Scan for the cell matching the given text and deliver its [x, y] coordinate at center. 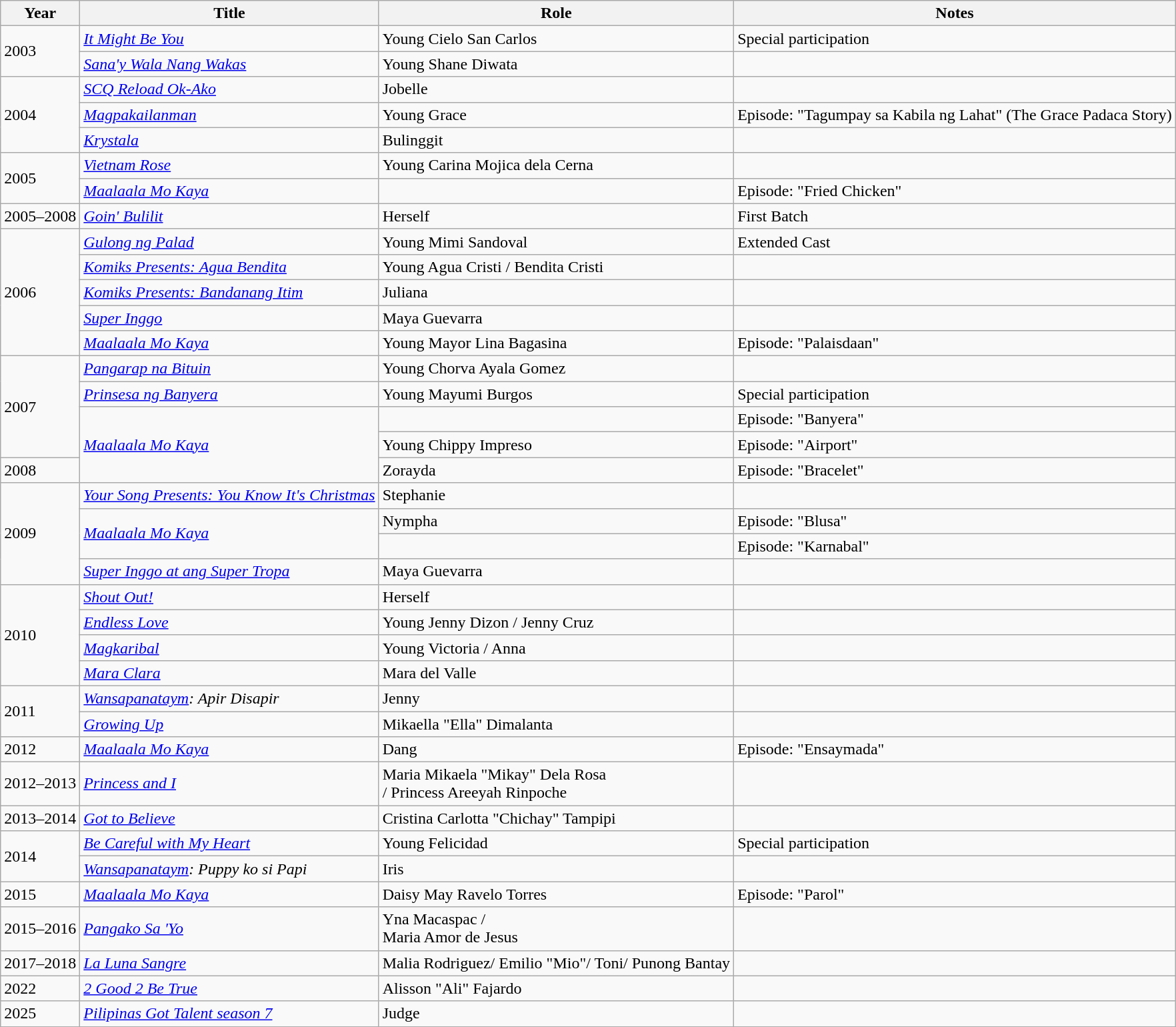
Yna Macaspac / Maria Amor de Jesus [556, 928]
Princess and I [229, 784]
Daisy May Ravelo Torres [556, 894]
Jenny [556, 698]
Mara del Valle [556, 673]
Young Chorva Ayala Gomez [556, 369]
Episode: "Parol" [955, 894]
2012 [40, 750]
2010 [40, 635]
La Luna Sangre [229, 963]
Iris [556, 869]
Episode: "Airport" [955, 445]
Be Careful with My Heart [229, 844]
Episode: "Banyera" [955, 419]
Pilipinas Got Talent season 7 [229, 1014]
Jobelle [556, 89]
Komiks Presents: Agua Bendita [229, 267]
First Batch [955, 216]
Young Jenny Dizon / Jenny Cruz [556, 622]
Young Mimi Sandoval [556, 241]
2011 [40, 711]
Year [40, 13]
Pangako Sa 'Yo [229, 928]
Endless Love [229, 622]
2015 [40, 894]
Juliana [556, 292]
Notes [955, 13]
2017–2018 [40, 963]
Super Inggo at ang Super Tropa [229, 572]
Bulinggit [556, 140]
Role [556, 13]
Young Carina Mojica dela Cerna [556, 165]
Super Inggo [229, 318]
Dang [556, 750]
Episode: "Ensaymada" [955, 750]
Goin' Bulilit [229, 216]
Episode: "Blusa" [955, 521]
2009 [40, 534]
Malia Rodriguez/ Emilio "Mio"/ Toni/ Punong Bantay [556, 963]
Krystala [229, 140]
Young Cielo San Carlos [556, 39]
2013–2014 [40, 818]
Prinsesa ng Banyera [229, 394]
Sana'y Wala Nang Wakas [229, 64]
Vietnam Rose [229, 165]
Young Chippy Impreso [556, 445]
2006 [40, 292]
Nympha [556, 521]
Young Felicidad [556, 844]
Wansapanataym: Apir Disapir [229, 698]
Growing Up [229, 724]
Judge [556, 1014]
Episode: "Bracelet" [955, 470]
Magpakailanman [229, 115]
Your Song Presents: You Know It's Christmas [229, 495]
Magkaribal [229, 648]
Young Shane Diwata [556, 64]
SCQ Reload Ok-Ako [229, 89]
Young Grace [556, 115]
Extended Cast [955, 241]
Young Mayumi Burgos [556, 394]
Pangarap na Bituin [229, 369]
2003 [40, 51]
Title [229, 13]
2014 [40, 856]
Got to Believe [229, 818]
Maria Mikaela "Mikay" Dela Rosa/ Princess Areeyah Rinpoche [556, 784]
2008 [40, 470]
Gulong ng Palad [229, 241]
Cristina Carlotta "Chichay" Tampipi [556, 818]
2022 [40, 988]
Young Agua Cristi / Bendita Cristi [556, 267]
2025 [40, 1014]
Episode: "Palaisdaan" [955, 343]
2012–2013 [40, 784]
2007 [40, 407]
2015–2016 [40, 928]
Shout Out! [229, 597]
Stephanie [556, 495]
Komiks Presents: Bandanang Itim [229, 292]
2 Good 2 Be True [229, 988]
Wansapanataym: Puppy ko si Papi [229, 869]
Zorayda [556, 470]
Young Victoria / Anna [556, 648]
Mikaella "Ella" Dimalanta [556, 724]
Episode: "Tagumpay sa Kabila ng Lahat" (The Grace Padaca Story) [955, 115]
Mara Clara [229, 673]
Episode: "Fried Chicken" [955, 191]
Young Mayor Lina Bagasina [556, 343]
Episode: "Karnabal" [955, 546]
2005–2008 [40, 216]
2004 [40, 115]
Alisson "Ali" Fajardo [556, 988]
It Might Be You [229, 39]
2005 [40, 178]
